Scan for the cell matching the given text and deliver its (x, y) coordinate at center. 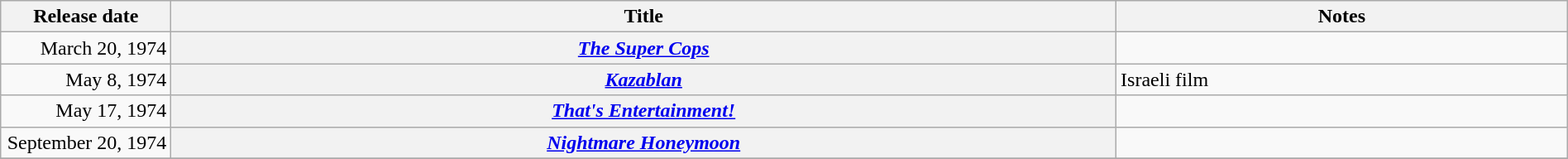
Title (643, 17)
September 20, 1974 (86, 142)
Israeli film (1342, 79)
Nightmare Honeymoon (643, 142)
Release date (86, 17)
The Super Cops (643, 48)
That's Entertainment! (643, 111)
Kazablan (643, 79)
Notes (1342, 17)
March 20, 1974 (86, 48)
May 17, 1974 (86, 111)
May 8, 1974 (86, 79)
